Provide the [X, Y] coordinate of the cell's center where the given text is located.  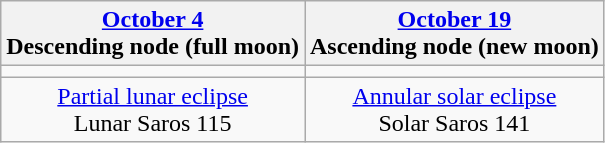
Partial lunar eclipseLunar Saros 115 [153, 110]
Annular solar eclipseSolar Saros 141 [454, 110]
October 4Descending node (full moon) [153, 34]
October 19Ascending node (new moon) [454, 34]
